Provide the [x, y] coordinate of the cell's center where the given text is located.  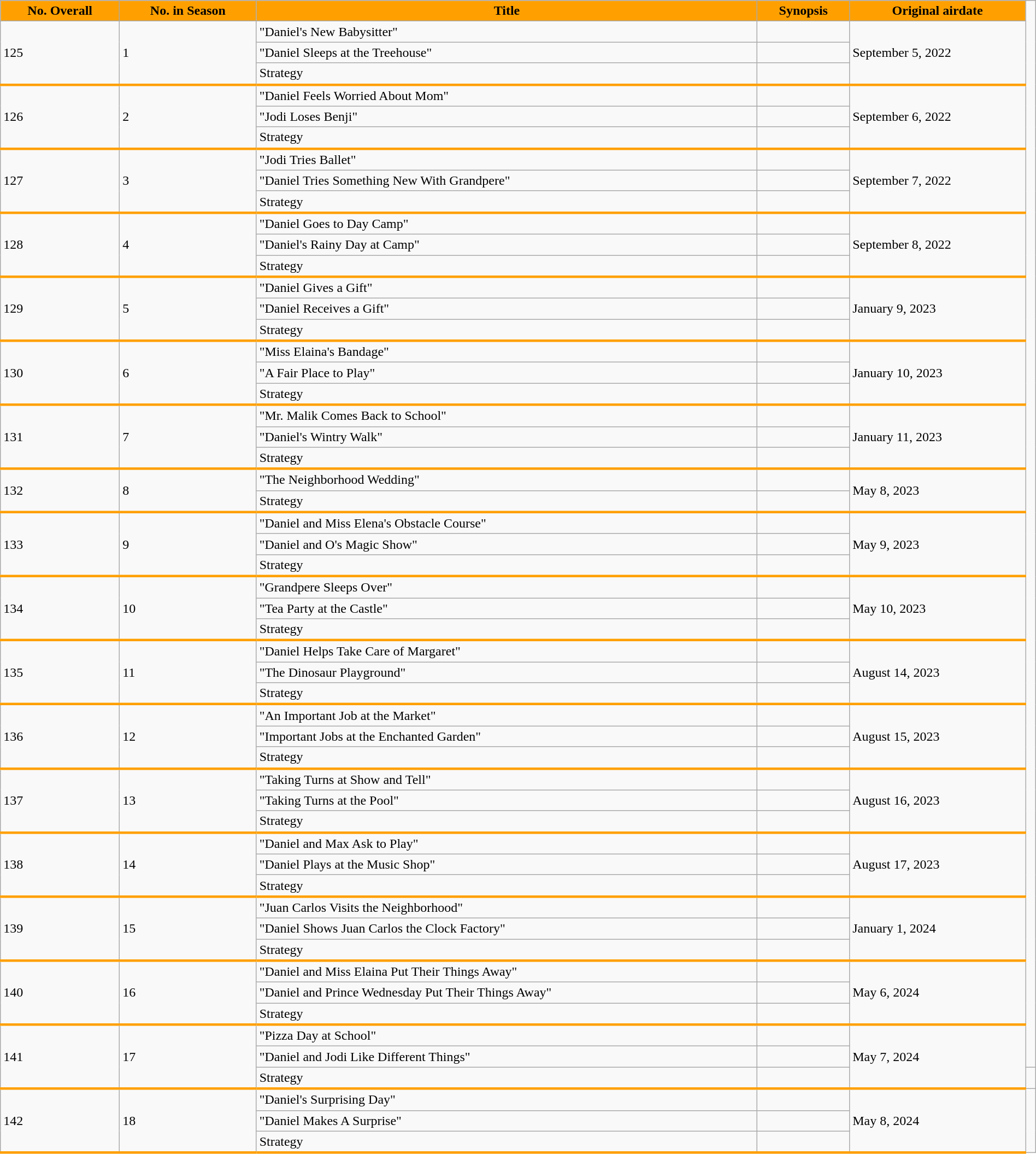
16 [188, 993]
11 [188, 672]
126 [60, 116]
"Grandpere Sleeps Over" [507, 587]
"Juan Carlos Visits the Neighborhood" [507, 907]
No. Overall [60, 11]
"Daniel Feels Worried About Mom" [507, 95]
128 [60, 245]
15 [188, 928]
"Pizza Day at School" [507, 1035]
January 11, 2023 [938, 436]
May 10, 2023 [938, 608]
130 [60, 373]
August 16, 2023 [938, 800]
May 7, 2024 [938, 1056]
13 [188, 800]
139 [60, 928]
August 15, 2023 [938, 736]
"Important Jobs at the Enchanted Garden" [507, 736]
September 8, 2022 [938, 245]
137 [60, 800]
127 [60, 180]
"Miss Elaina's Bandage" [507, 352]
"Daniel Tries Something New With Grandpere" [507, 180]
"A Fair Place to Play" [507, 373]
"Daniel and Max Ask to Play" [507, 843]
"The Dinosaur Playground" [507, 672]
12 [188, 736]
"Mr. Malik Comes Back to School" [507, 415]
Title [507, 11]
131 [60, 436]
September 6, 2022 [938, 116]
"Taking Turns at the Pool" [507, 800]
138 [60, 865]
6 [188, 373]
134 [60, 608]
"Jodi Loses Benji" [507, 116]
Original airdate [938, 11]
18 [188, 1121]
136 [60, 736]
"Tea Party at the Castle" [507, 608]
"Daniel Plays at the Music Shop" [507, 864]
4 [188, 245]
"Daniel Goes to Day Camp" [507, 224]
"Daniel's New Babysitter" [507, 32]
1 [188, 53]
"Jodi Tries Ballet" [507, 160]
August 14, 2023 [938, 672]
2 [188, 116]
May 6, 2024 [938, 993]
September 5, 2022 [938, 53]
125 [60, 53]
"Taking Turns at Show and Tell" [507, 780]
January 10, 2023 [938, 373]
17 [188, 1056]
8 [188, 491]
January 1, 2024 [938, 928]
3 [188, 180]
135 [60, 672]
"Daniel and Prince Wednesday Put Their Things Away" [507, 993]
No. in Season [188, 11]
"Daniel and Miss Elena's Obstacle Course" [507, 523]
14 [188, 865]
Synopsis [803, 11]
August 17, 2023 [938, 865]
"Daniel's Rainy Day at Camp" [507, 244]
5 [188, 308]
May 8, 2023 [938, 491]
"Daniel Receives a Gift" [507, 309]
141 [60, 1056]
"Daniel Shows Juan Carlos the Clock Factory" [507, 928]
May 8, 2024 [938, 1121]
"Daniel and O's Magic Show" [507, 544]
132 [60, 491]
10 [188, 608]
"The Neighborhood Wedding" [507, 480]
129 [60, 308]
January 9, 2023 [938, 308]
"Daniel's Surprising Day" [507, 1099]
September 7, 2022 [938, 180]
"Daniel Gives a Gift" [507, 288]
"Daniel's Wintry Walk" [507, 437]
"Daniel Sleeps at the Treehouse" [507, 52]
"Daniel and Miss Elaina Put Their Things Away" [507, 971]
"An Important Job at the Market" [507, 715]
142 [60, 1121]
"Daniel Helps Take Care of Margaret" [507, 651]
"Daniel and Jodi Like Different Things" [507, 1057]
"Daniel Makes A Surprise" [507, 1121]
May 9, 2023 [938, 544]
140 [60, 993]
9 [188, 544]
133 [60, 544]
7 [188, 436]
